Provide the (X, Y) coordinate of the cell's center where the given text is located.  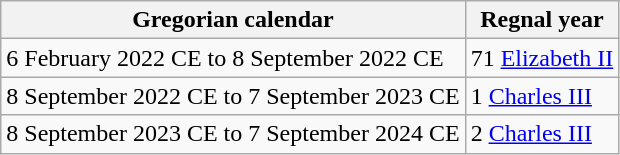
8 September 2023 CE to 7 September 2024 CE (233, 134)
6 February 2022 CE to 8 September 2022 CE (233, 58)
8 September 2022 CE to 7 September 2023 CE (233, 96)
Gregorian calendar (233, 20)
Regnal year (542, 20)
2 Charles III (542, 134)
71 Elizabeth II (542, 58)
1 Charles III (542, 96)
